Scan for the cell matching the given text and deliver its (X, Y) coordinate at center. 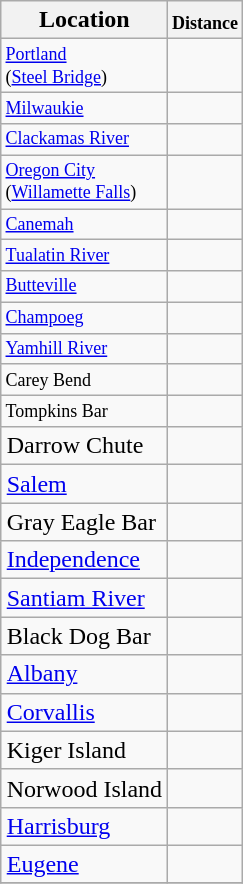
Yamhill River (84, 348)
Albany (84, 674)
Portland (Steel Bridge) (84, 66)
Harrisburg (84, 826)
Canemah (84, 224)
Carey Bend (84, 380)
Black Dog Bar (84, 636)
Distance (206, 20)
Corvallis (84, 712)
Eugene (84, 864)
Salem (84, 484)
Tompkins Bar (84, 412)
Norwood Island (84, 788)
Kiger Island (84, 750)
Tualatin River (84, 256)
Oregon City (Willamette Falls) (84, 182)
Darrow Chute (84, 446)
Santiam River (84, 598)
Milwaukie (84, 108)
Butteville (84, 286)
Clackamas River (84, 140)
Independence (84, 560)
Champoeg (84, 318)
Location (84, 20)
Gray Eagle Bar (84, 522)
